Determine the (x, y) coordinate at the center of the cell enclosing the given text.  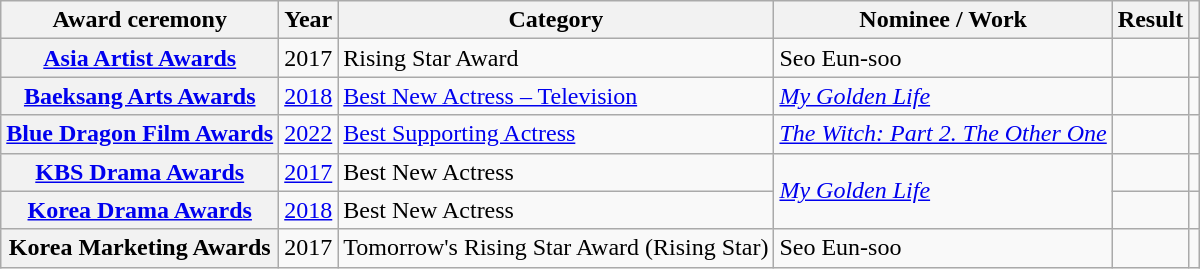
Result (1150, 20)
Korea Marketing Awards (140, 248)
2022 (308, 134)
Asia Artist Awards (140, 58)
Award ceremony (140, 20)
Category (556, 20)
Korea Drama Awards (140, 210)
Best Supporting Actress (556, 134)
Year (308, 20)
Best New Actress – Television (556, 96)
Baeksang Arts Awards (140, 96)
Blue Dragon Film Awards (140, 134)
Tomorrow's Rising Star Award (Rising Star) (556, 248)
Nominee / Work (943, 20)
KBS Drama Awards (140, 172)
The Witch: Part 2. The Other One (943, 134)
Rising Star Award (556, 58)
